Search for the cell housing the specified text and yield its [X, Y] center coordinate. 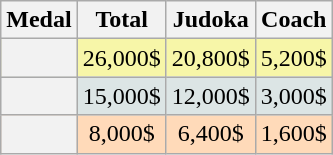
Judoka [210, 20]
6,400$ [210, 134]
12,000$ [210, 96]
5,200$ [294, 58]
26,000$ [122, 58]
Medal [39, 20]
Total [122, 20]
1,600$ [294, 134]
Coach [294, 20]
20,800$ [210, 58]
15,000$ [122, 96]
8,000$ [122, 134]
3,000$ [294, 96]
